Capture the cell that displays the provided text and extract its (X, Y) central coordinate. 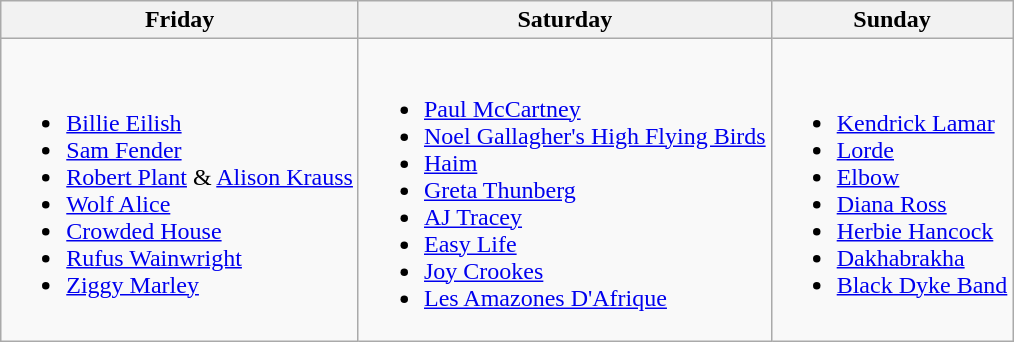
Billie EilishSam FenderRobert Plant & Alison KraussWolf AliceCrowded HouseRufus WainwrightZiggy Marley (180, 190)
Sunday (892, 20)
Paul McCartneyNoel Gallagher's High Flying BirdsHaimGreta ThunbergAJ TraceyEasy LifeJoy CrookesLes Amazones D'Afrique (564, 190)
Saturday (564, 20)
Friday (180, 20)
Kendrick LamarLordeElbowDiana RossHerbie HancockDakhabrakhaBlack Dyke Band (892, 190)
